From the cell containing the given text, extract its center point as (x, y) coordinate. 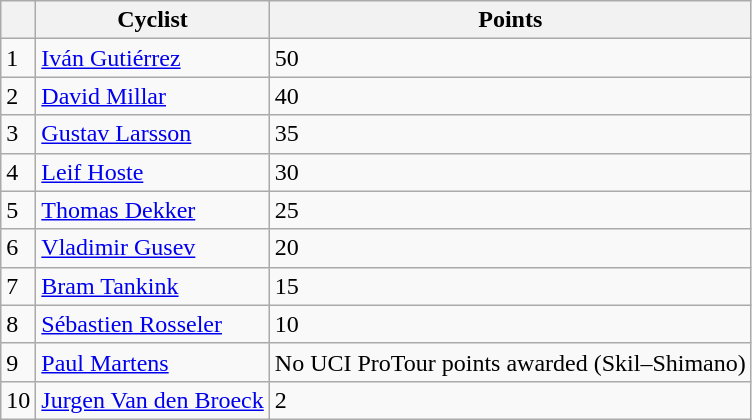
40 (510, 96)
Jurgen Van den Broeck (152, 400)
Iván Gutiérrez (152, 58)
Thomas Dekker (152, 210)
4 (18, 172)
5 (18, 210)
6 (18, 248)
15 (510, 286)
Cyclist (152, 20)
20 (510, 248)
Points (510, 20)
No UCI ProTour points awarded (Skil–Shimano) (510, 362)
25 (510, 210)
3 (18, 134)
Vladimir Gusev (152, 248)
David Millar (152, 96)
Bram Tankink (152, 286)
9 (18, 362)
Gustav Larsson (152, 134)
Leif Hoste (152, 172)
8 (18, 324)
35 (510, 134)
1 (18, 58)
Paul Martens (152, 362)
30 (510, 172)
7 (18, 286)
Sébastien Rosseler (152, 324)
50 (510, 58)
